From the cell containing the given text, extract its center point as [x, y] coordinate. 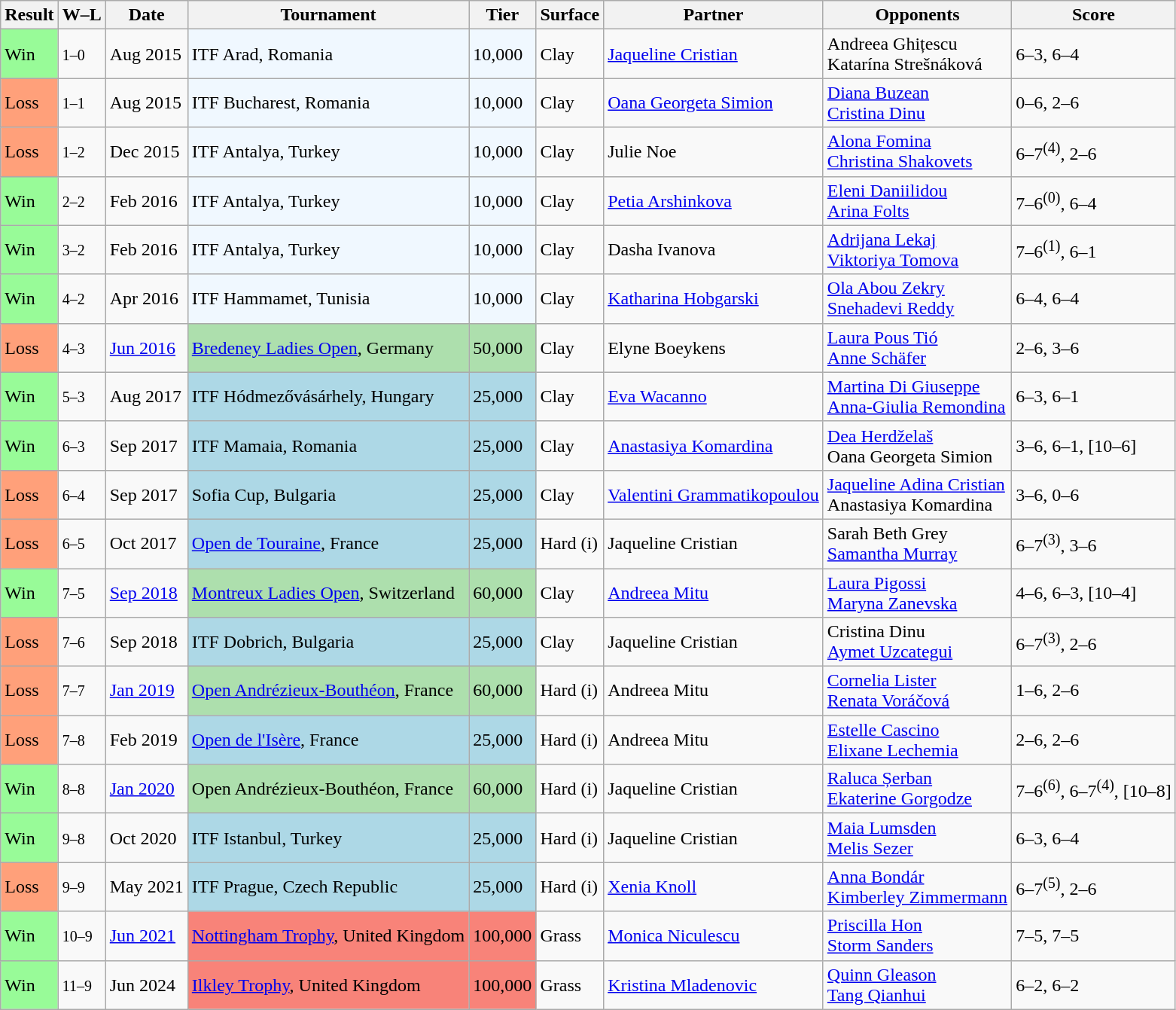
6–7(3), 3–6 [1094, 544]
Oana Georgeta Simion [714, 102]
Diana Buzean Cristina Dinu [917, 102]
4–2 [81, 298]
2–2 [81, 200]
6–4 [81, 494]
1–6, 2–6 [1094, 691]
10–9 [81, 935]
Date [146, 15]
Dec 2015 [146, 152]
Anastasiya Komardina [714, 446]
Oct 2017 [146, 544]
ITF Dobrich, Bulgaria [328, 642]
Andreea Ghițescu Katarína Strešnáková [917, 54]
0–6, 2–6 [1094, 102]
Dasha Ivanova [714, 250]
Sofia Cup, Bulgaria [328, 494]
Jun 2024 [146, 985]
7–6(0), 6–4 [1094, 200]
Nottingham Trophy, United Kingdom [328, 935]
8–8 [81, 789]
4–3 [81, 348]
Raluca Șerban Ekaterine Gorgodze [917, 789]
3–2 [81, 250]
Priscilla Hon Storm Sanders [917, 935]
7–6(6), 6–7(4), [10–8] [1094, 789]
6–3, 6–1 [1094, 396]
5–3 [81, 396]
Martina Di Giuseppe Anna-Giulia Remondina [917, 396]
Xenia Knoll [714, 887]
Elyne Boeykens [714, 348]
Laura Pigossi Maryna Zanevska [917, 592]
Open de l'Isère, France [328, 740]
W–L [81, 15]
Jan 2019 [146, 691]
6–3 [81, 446]
Alona Fomina Christina Shakovets [917, 152]
Valentini Grammatikopoulou [714, 494]
Cristina Dinu Aymet Uzcategui [917, 642]
6–7(3), 2–6 [1094, 642]
Apr 2016 [146, 298]
Adrijana Lekaj Viktoriya Tomova [917, 250]
ITF Prague, Czech Republic [328, 887]
Surface [570, 15]
Partner [714, 15]
Open de Touraine, France [328, 544]
Tier [503, 15]
Petia Arshinkova [714, 200]
Cornelia Lister Renata Voráčová [917, 691]
ITF Hammamet, Tunisia [328, 298]
Aug 2017 [146, 396]
Jaqueline Adina Cristian Anastasiya Komardina [917, 494]
ITF Bucharest, Romania [328, 102]
6–4, 6–4 [1094, 298]
7–6(1), 6–1 [1094, 250]
ITF Istanbul, Turkey [328, 838]
Tournament [328, 15]
2–6, 2–6 [1094, 740]
Kristina Mladenovic [714, 985]
ITF Mamaia, Romania [328, 446]
May 2021 [146, 887]
Bredeney Ladies Open, Germany [328, 348]
Opponents [917, 15]
Monica Niculescu [714, 935]
6–7(5), 2–6 [1094, 887]
7–6 [81, 642]
Montreux Ladies Open, Switzerland [328, 592]
Quinn Gleason Tang Qianhui [917, 985]
50,000 [503, 348]
ITF Arad, Romania [328, 54]
Eva Wacanno [714, 396]
Maia Lumsden Melis Sezer [917, 838]
Result [29, 15]
1–2 [81, 152]
Julie Noe [714, 152]
9–9 [81, 887]
6–2, 6–2 [1094, 985]
Ilkley Trophy, United Kingdom [328, 985]
7–7 [81, 691]
Oct 2020 [146, 838]
Sarah Beth Grey Samantha Murray [917, 544]
Estelle Cascino Elixane Lechemia [917, 740]
Eleni Daniilidou Arina Folts [917, 200]
Laura Pous Tió Anne Schäfer [917, 348]
6–7(4), 2–6 [1094, 152]
1–1 [81, 102]
Ola Abou Zekry Snehadevi Reddy [917, 298]
1–0 [81, 54]
Jun 2021 [146, 935]
4–6, 6–3, [10–4] [1094, 592]
Score [1094, 15]
Feb 2019 [146, 740]
7–5, 7–5 [1094, 935]
7–5 [81, 592]
2–6, 3–6 [1094, 348]
3–6, 6–1, [10–6] [1094, 446]
9–8 [81, 838]
Katharina Hobgarski [714, 298]
ITF Hódmezővásárhely, Hungary [328, 396]
Jun 2016 [146, 348]
Jan 2020 [146, 789]
7–8 [81, 740]
3–6, 0–6 [1094, 494]
Anna Bondár Kimberley Zimmermann [917, 887]
6–5 [81, 544]
Dea Herdželaš Oana Georgeta Simion [917, 446]
11–9 [81, 985]
